From the cell containing the given text, extract its center point as (x, y) coordinate. 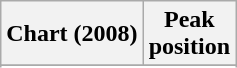
Peak position (189, 34)
Chart (2008) (72, 34)
